Capture the cell that displays the provided text and extract its (X, Y) central coordinate. 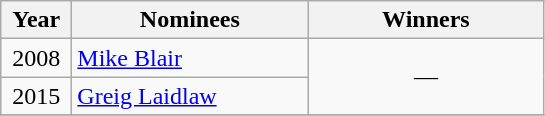
— (426, 77)
Mike Blair (190, 58)
2015 (36, 96)
Greig Laidlaw (190, 96)
Nominees (190, 20)
Year (36, 20)
Winners (426, 20)
2008 (36, 58)
